Output the [X, Y] coordinate of the center of the cell containing the given text.  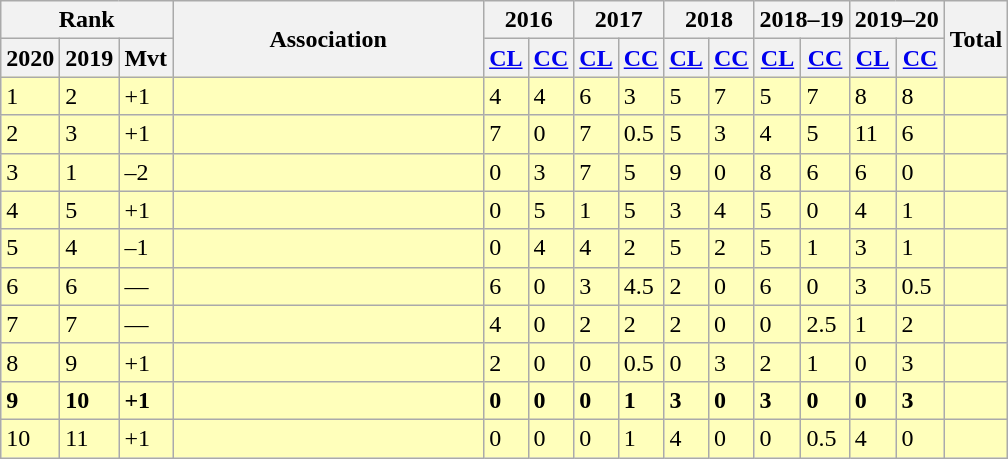
2018–19 [802, 20]
Association [328, 39]
4.5 [641, 286]
2019–20 [896, 20]
Mvt [146, 58]
2.5 [825, 324]
2020 [30, 58]
–2 [146, 172]
Rank [87, 20]
2016 [529, 20]
2017 [619, 20]
–1 [146, 248]
2019 [90, 58]
Total [976, 39]
2018 [709, 20]
